Return (x, y) of the center of cell containing provided text 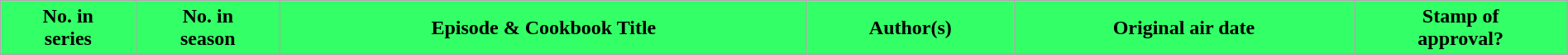
Author(s) (911, 28)
Episode & Cookbook Title (544, 28)
No. inseries (68, 28)
Stamp ofapproval? (1460, 28)
No. inseason (208, 28)
Original air date (1184, 28)
